Identify which cell holds the provided text, then report its (x, y) central coordinate. 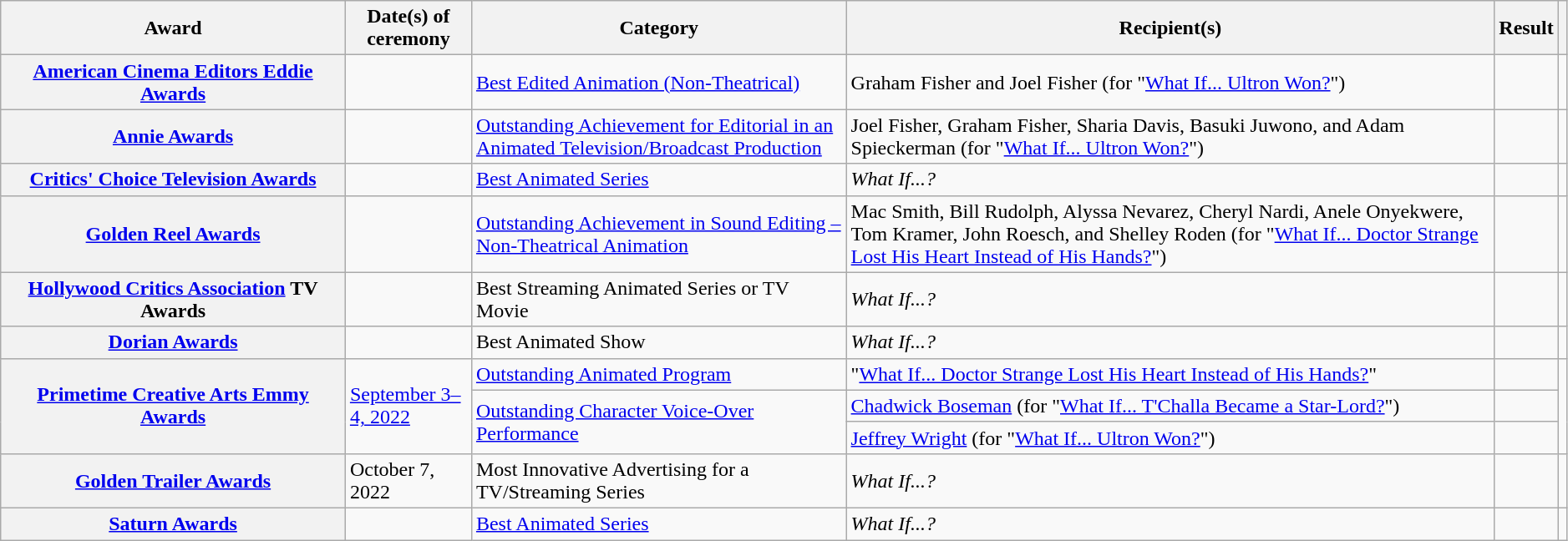
Date(s) of ceremony (408, 28)
Category (658, 28)
Outstanding Achievement in Sound Editing – Non-Theatrical Animation (658, 234)
Golden Reel Awards (174, 234)
Outstanding Character Voice-Over Performance (658, 422)
September 3–4, 2022 (408, 406)
"What If... Doctor Strange Lost His Heart Instead of His Hands?" (1170, 374)
Jeffrey Wright (for "What If... Ultron Won?") (1170, 437)
Critics' Choice Television Awards (174, 179)
Outstanding Achievement for Editorial in an Animated Television/Broadcast Production (658, 137)
Hollywood Critics Association TV Awards (174, 299)
Saturn Awards (174, 523)
Best Animated Show (658, 342)
October 7, 2022 (408, 481)
Recipient(s) (1170, 28)
Annie Awards (174, 137)
Result (1526, 28)
Primetime Creative Arts Emmy Awards (174, 406)
Dorian Awards (174, 342)
American Cinema Editors Eddie Awards (174, 82)
Best Streaming Animated Series or TV Movie (658, 299)
Graham Fisher and Joel Fisher (for "What If... Ultron Won?") (1170, 82)
Award (174, 28)
Joel Fisher, Graham Fisher, Sharia Davis, Basuki Juwono, and Adam Spieckerman (for "What If... Ultron Won?") (1170, 137)
Chadwick Boseman (for "What If... T'Challa Became a Star-Lord?") (1170, 406)
Golden Trailer Awards (174, 481)
Outstanding Animated Program (658, 374)
Best Edited Animation (Non-Theatrical) (658, 82)
Most Innovative Advertising for a TV/Streaming Series (658, 481)
